Provide the [X, Y] coordinate of the cell's center where the given text is located.  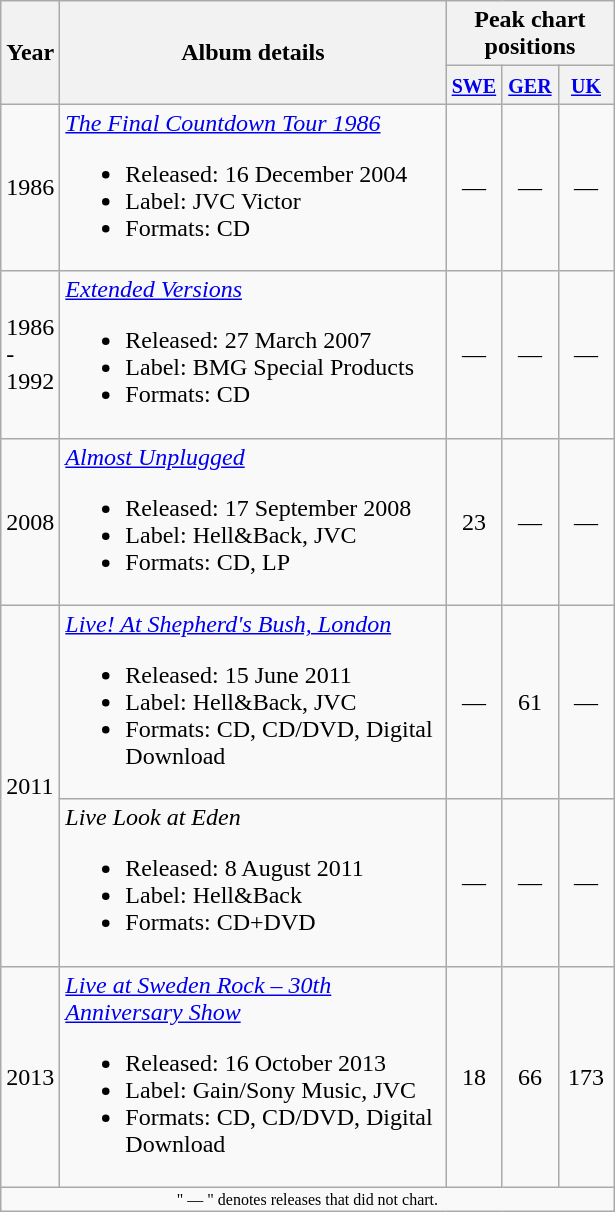
Live! At Shepherd's Bush, LondonReleased: 15 June 2011Label: Hell&Back, JVCFormats: CD, CD/DVD, Digital Download [253, 702]
1986 - 1992 [30, 354]
Almost UnpluggedReleased: 17 September 2008Label: Hell&Back, JVCFormats: CD, LP [253, 522]
23 [474, 522]
2011 [30, 786]
GER [530, 85]
2008 [30, 522]
173 [586, 1076]
Live Look at EdenReleased: 8 August 2011Label: Hell&BackFormats: CD+DVD [253, 882]
The Final Countdown Tour 1986Released: 16 December 2004Label: JVC VictorFormats: CD [253, 188]
61 [530, 702]
UK [586, 85]
Peak chart positions [530, 34]
2013 [30, 1076]
Extended VersionsReleased: 27 March 2007Label: BMG Special ProductsFormats: CD [253, 354]
SWE [474, 85]
Year [30, 52]
1986 [30, 188]
" — " denotes releases that did not chart. [308, 1199]
Album details [253, 52]
66 [530, 1076]
18 [474, 1076]
Live at Sweden Rock – 30th Anniversary ShowReleased: 16 October 2013Label: Gain/Sony Music, JVCFormats: CD, CD/DVD, Digital Download [253, 1076]
